Output the (x, y) coordinate of the center of the cell containing the given text.  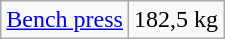
182,5 kg (176, 20)
Bench press (65, 20)
